Search for the cell housing the specified text and yield its (x, y) center coordinate. 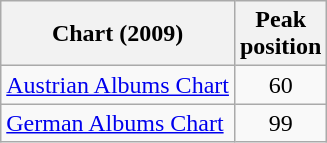
Chart (2009) (118, 34)
Peakposition (280, 34)
German Albums Chart (118, 123)
99 (280, 123)
Austrian Albums Chart (118, 85)
60 (280, 85)
